For the text-containing cell, return its midpoint in [X, Y] coordinate format. 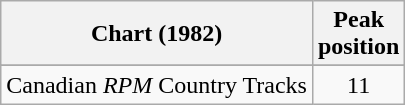
Peakposition [358, 34]
11 [358, 85]
Chart (1982) [157, 34]
Canadian RPM Country Tracks [157, 85]
